Identify which cell holds the provided text, then report its (x, y) central coordinate. 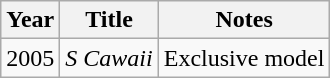
S Cawaii (109, 58)
Title (109, 20)
Year (30, 20)
2005 (30, 58)
Exclusive model (244, 58)
Notes (244, 20)
